Pinpoint the cell where the given text exists, returning its (x, y) midpoint coordinate. 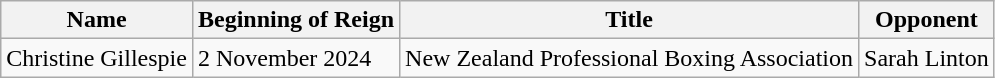
Title (630, 20)
Opponent (927, 20)
Name (97, 20)
Christine Gillespie (97, 58)
Beginning of Reign (296, 20)
Sarah Linton (927, 58)
New Zealand Professional Boxing Association (630, 58)
2 November 2024 (296, 58)
